From the cell containing the given text, extract its center point as (X, Y) coordinate. 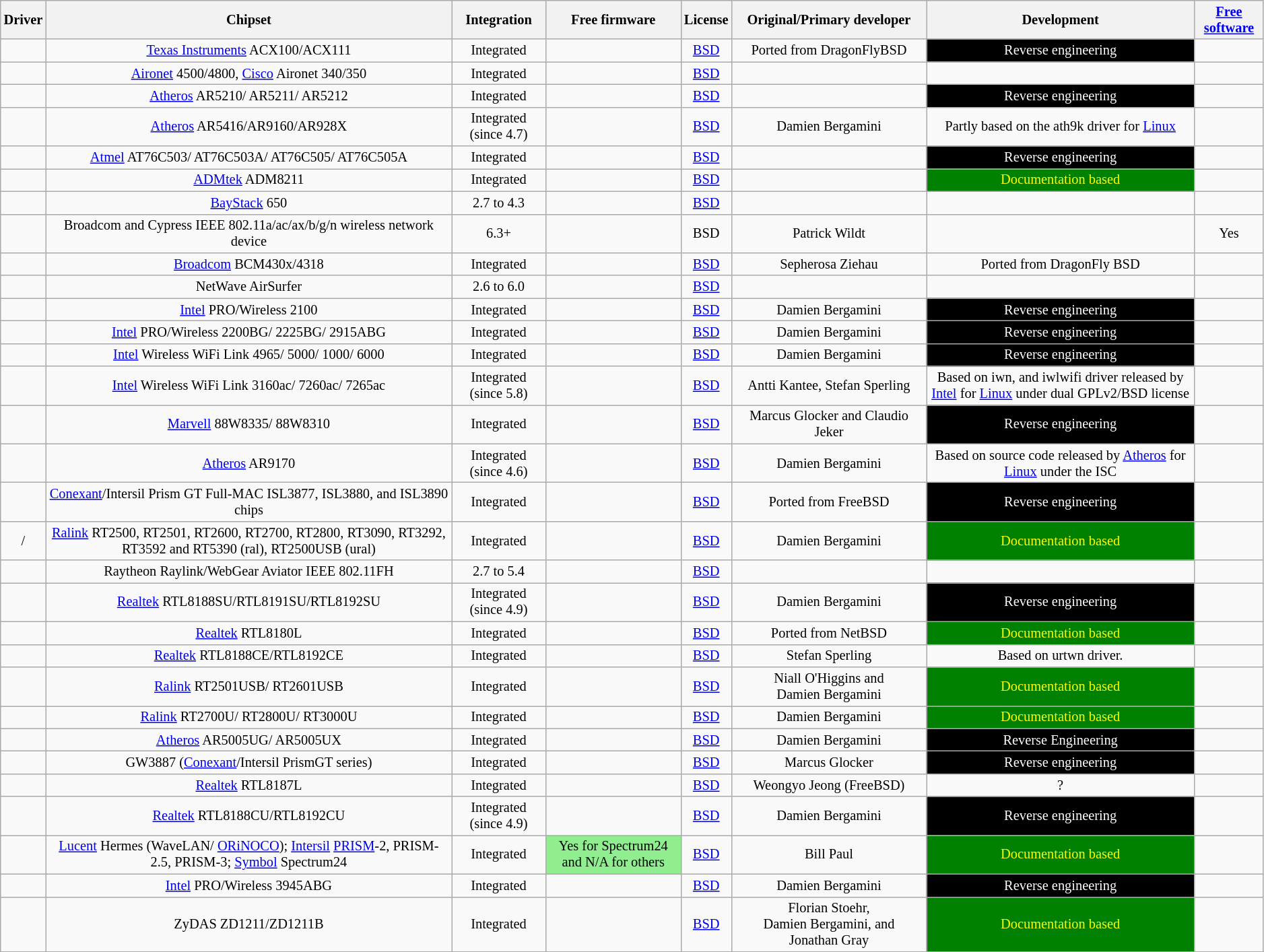
Stefan Sperling (828, 656)
Free software (1230, 20)
Development (1061, 20)
Integrated (since 4.6) (499, 463)
Partly based on the ath9k driver for Linux (1061, 127)
Lucent Hermes (WaveLAN/ ORiNOCO); Intersil PRISM-2, PRISM-2.5, PRISM-3; Symbol Spectrum24 (249, 854)
Free firmware (613, 20)
License (706, 20)
Realtek RTL8187L (249, 785)
Ported from NetBSD (828, 633)
NetWave AirSurfer (249, 287)
Intel PRO/Wireless 3945ABG (249, 885)
Driver (23, 20)
Broadcom BCM430x/4318 (249, 264)
/ (23, 541)
Ported from FreeBSD (828, 502)
Raytheon Raylink/WebGear Aviator IEEE 802.11FH (249, 572)
Niall O'Higgins and Damien Bergamini (828, 686)
Intel Wireless WiFi Link 3160ac/ 7260ac/ 7265ac (249, 386)
Marcus Glocker (828, 762)
2.7 to 4.3 (499, 203)
Yes for Spectrum24 and N/A for others (613, 854)
Atheros AR5210/ AR5211/ AR5212 (249, 96)
Sepherosa Ziehau (828, 264)
Atheros AR9170 (249, 463)
Realtek RTL8188CU/RTL8192CU (249, 816)
Antti Kantee, Stefan Sperling (828, 386)
ADMtek ADM8211 (249, 180)
Intel PRO/Wireless 2200BG/ 2225BG/ 2915ABG (249, 332)
Realtek RTL8188CE/RTL8192CE (249, 656)
Integrated (since 5.8) (499, 386)
Bill Paul (828, 854)
Intel Wireless WiFi Link 4965/ 5000/ 1000/ 6000 (249, 355)
Based on source code released by Atheros for Linux under the ISC (1061, 463)
Marcus Glocker and Claudio Jeker (828, 424)
Atmel AT76C503/ AT76C503A/ AT76C505/ AT76C505A (249, 158)
Ported from DragonFly BSD (1061, 264)
ZyDAS ZD1211/ZD1211B (249, 924)
Aironet 4500/4800, Cisco Aironet 340/350 (249, 73)
Ralink RT2700U/ RT2800U/ RT3000U (249, 717)
Realtek RTL8188SU/RTL8191SU/RTL8192SU (249, 602)
2.7 to 5.4 (499, 572)
Chipset (249, 20)
Integrated (since 4.7) (499, 127)
Atheros AR5416/AR9160/AR928X (249, 127)
Conexant/Intersil Prism GT Full-MAC ISL3877, ISL3880, and ISL3890 chips (249, 502)
Broadcom and Cypress IEEE 802.11a/ac/ax/b/g/n wireless network device (249, 234)
Ralink RT2501USB/ RT2601USB (249, 686)
Florian Stoehr, Damien Bergamini, and Jonathan Gray (828, 924)
Yes (1230, 234)
Marvell 88W8335/ 88W8310 (249, 424)
Texas Instruments ACX100/ACX111 (249, 50)
Realtek RTL8180L (249, 633)
Based on urtwn driver. (1061, 656)
BayStack 650 (249, 203)
Integration (499, 20)
Intel PRO/Wireless 2100 (249, 310)
6.3+ (499, 234)
Atheros AR5005UG/ AR5005UX (249, 740)
? (1061, 785)
2.6 to 6.0 (499, 287)
Based on iwn, and iwlwifi driver released by Intel for Linux under dual GPLv2/BSD license (1061, 386)
Ralink RT2500, RT2501, RT2600, RT2700, RT2800, RT3090, RT3292, RT3592 and RT5390 (ral), RT2500USB (ural) (249, 541)
GW3887 (Conexant/Intersil PrismGT series) (249, 762)
Patrick Wildt (828, 234)
Reverse Engineering (1061, 740)
Original/Primary developer (828, 20)
Weongyo Jeong (FreeBSD) (828, 785)
Ported from DragonFlyBSD (828, 50)
